For the text-containing cell, return its midpoint in [X, Y] coordinate format. 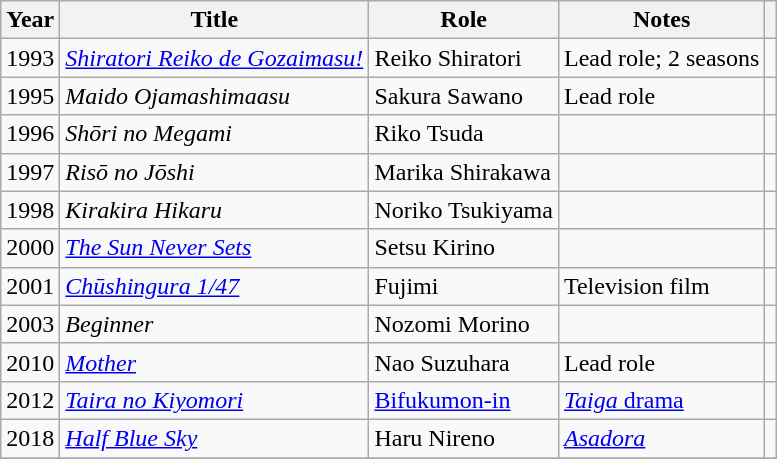
1996 [30, 134]
Riko Tsuda [464, 134]
Risō no Jōshi [214, 172]
Maido Ojamashimaasu [214, 96]
Marika Shirakawa [464, 172]
1998 [30, 210]
Mother [214, 362]
Role [464, 20]
2010 [30, 362]
Reiko Shiratori [464, 58]
Nao Suzuhara [464, 362]
2018 [30, 438]
Setsu Kirino [464, 248]
2012 [30, 400]
Taira no Kiyomori [214, 400]
Television film [661, 286]
Half Blue Sky [214, 438]
2003 [30, 324]
Chūshingura 1/47 [214, 286]
2000 [30, 248]
Shōri no Megami [214, 134]
Asadora [661, 438]
Beginner [214, 324]
Nozomi Morino [464, 324]
Kirakira Hikaru [214, 210]
1995 [30, 96]
The Sun Never Sets [214, 248]
Fujimi [464, 286]
Year [30, 20]
Taiga drama [661, 400]
1997 [30, 172]
Notes [661, 20]
Noriko Tsukiyama [464, 210]
1993 [30, 58]
Haru Nireno [464, 438]
Title [214, 20]
Sakura Sawano [464, 96]
Bifukumon-in [464, 400]
Lead role; 2 seasons [661, 58]
2001 [30, 286]
Shiratori Reiko de Gozaimasu! [214, 58]
